Return (X, Y) of the center of cell containing provided text 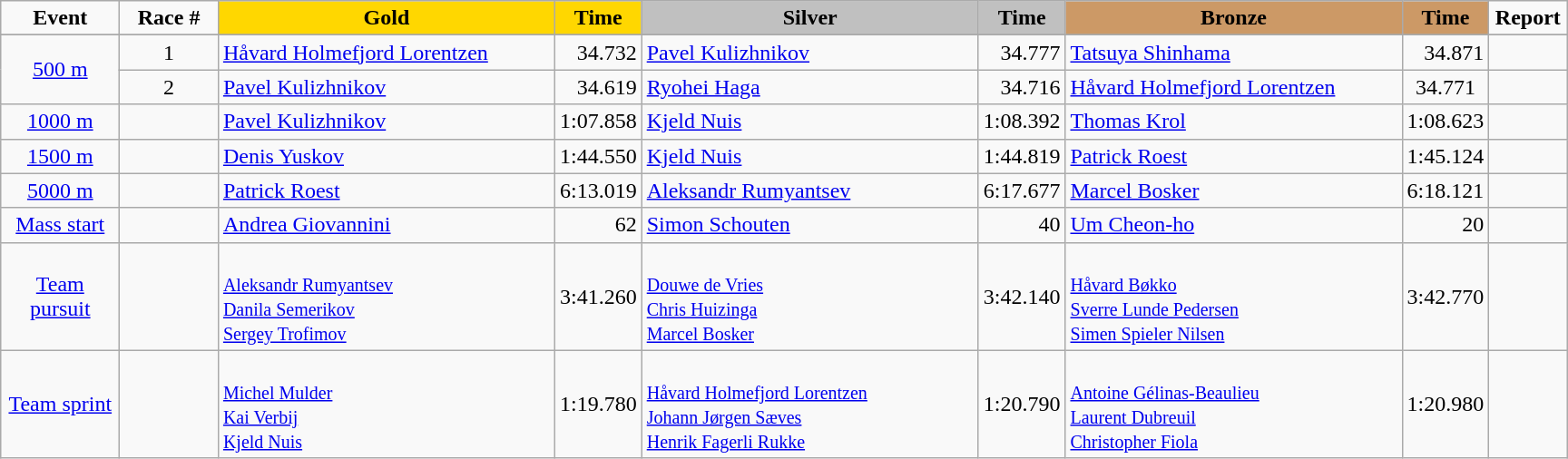
1:44.550 (598, 156)
34.871 (1445, 53)
6:17.677 (1022, 190)
3:42.140 (1022, 296)
40 (1022, 225)
62 (598, 225)
1:45.124 (1445, 156)
1:20.790 (1022, 405)
34.732 (598, 53)
Team pursuit (60, 296)
Håvard BøkkoSverre Lunde PedersenSimen Spieler Nilsen (1234, 296)
Ryohei Haga (809, 87)
Mass start (60, 225)
2 (169, 87)
34.619 (598, 87)
Denis Yuskov (387, 156)
Håvard Holmefjord LorentzenJohann Jørgen SævesHenrik Fagerli Rukke (809, 405)
Aleksandr Rumyantsev (809, 190)
Douwe de VriesChris HuizingaMarcel Bosker (809, 296)
1500 m (60, 156)
Michel MulderKai VerbijKjeld Nuis (387, 405)
Antoine Gélinas-Beaulieu Laurent DubreuilChristopher Fiola (1234, 405)
Silver (809, 18)
6:13.019 (598, 190)
1 (169, 53)
1:44.819 (1022, 156)
Thomas Krol (1234, 122)
Andrea Giovannini (387, 225)
1:19.780 (598, 405)
500 m (60, 70)
3:42.770 (1445, 296)
1:07.858 (598, 122)
1000 m (60, 122)
Gold (387, 18)
Marcel Bosker (1234, 190)
Race # (169, 18)
6:18.121 (1445, 190)
1:08.392 (1022, 122)
Tatsuya Shinhama (1234, 53)
20 (1445, 225)
Bronze (1234, 18)
Aleksandr RumyantsevDanila SemerikovSergey Trofimov (387, 296)
3:41.260 (598, 296)
1:20.980 (1445, 405)
34.771 (1445, 87)
5000 m (60, 190)
Report (1528, 18)
1:08.623 (1445, 122)
34.777 (1022, 53)
Event (60, 18)
Um Cheon-ho (1234, 225)
Simon Schouten (809, 225)
Team sprint (60, 405)
34.716 (1022, 87)
